Find where the given text appears and provide that cell's center as (X, Y) coordinate. 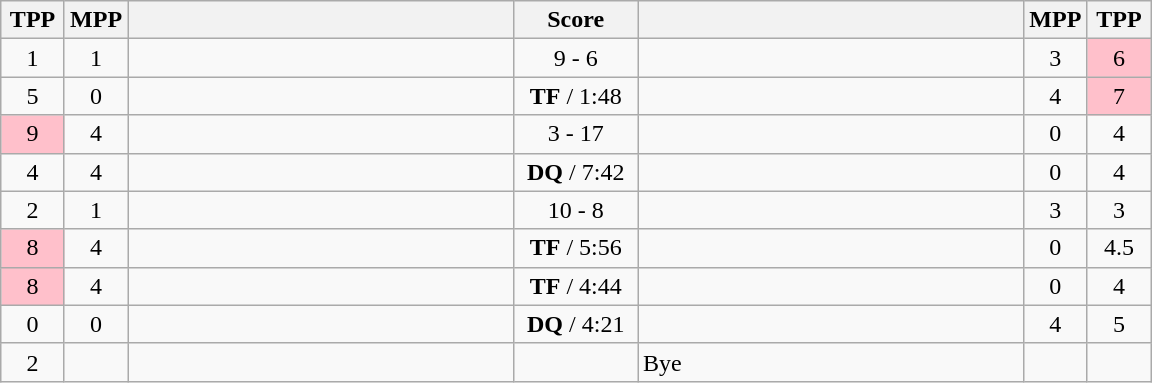
4.5 (1119, 248)
TF / 4:44 (576, 286)
9 (33, 134)
10 - 8 (576, 210)
9 - 6 (576, 58)
Bye (831, 362)
Score (576, 20)
TF / 5:56 (576, 248)
TF / 1:48 (576, 96)
DQ / 7:42 (576, 172)
7 (1119, 96)
6 (1119, 58)
DQ / 4:21 (576, 324)
3 - 17 (576, 134)
